Extract the (X, Y) coordinate from the center of the cell holding the provided text.  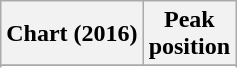
Peakposition (189, 34)
Chart (2016) (72, 34)
